Provide the (X, Y) coordinate of the cell's center where the given text is located.  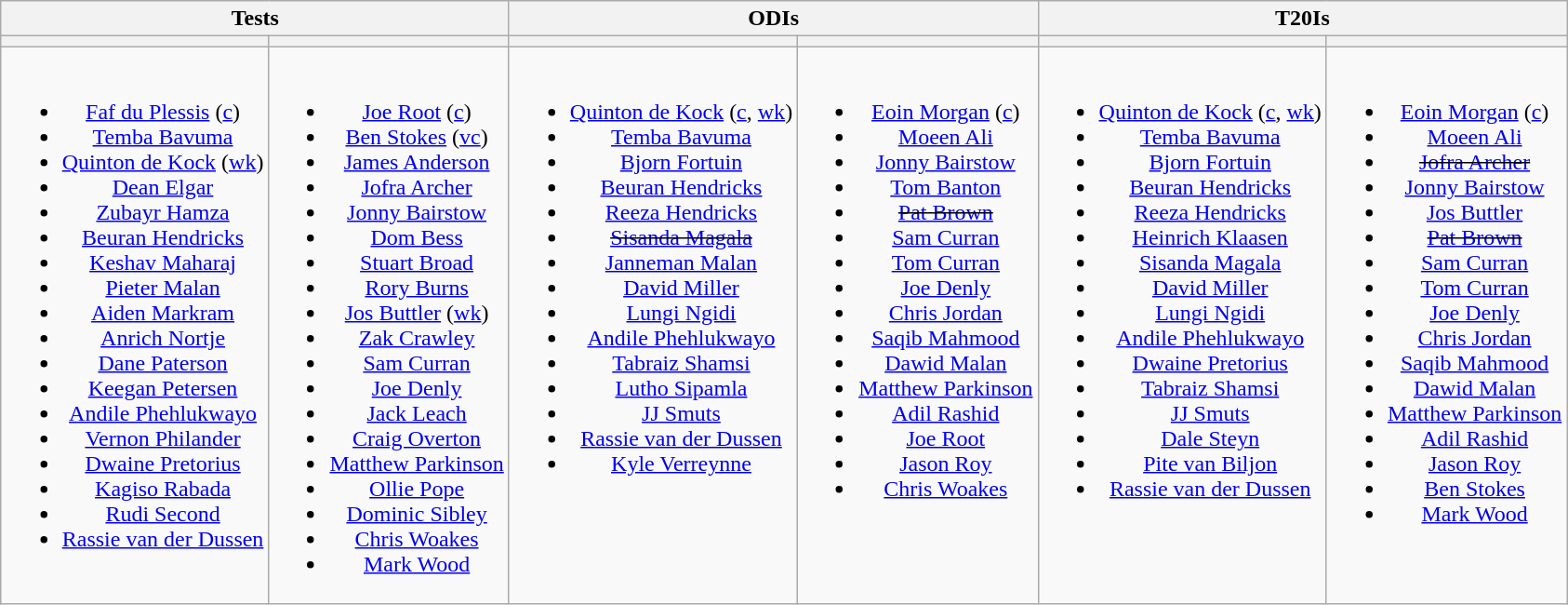
T20Is (1302, 19)
ODIs (774, 19)
Tests (255, 19)
